Output the (x, y) coordinate of the center of the cell containing the given text.  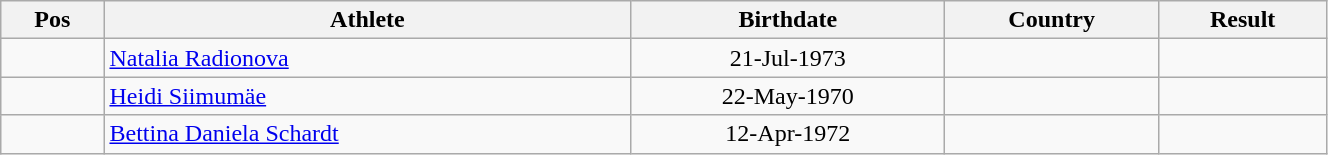
Result (1243, 20)
Bettina Daniela Schardt (368, 134)
Athlete (368, 20)
Natalia Radionova (368, 58)
22-May-1970 (788, 96)
21-Jul-1973 (788, 58)
Country (1052, 20)
12-Apr-1972 (788, 134)
Pos (52, 20)
Birthdate (788, 20)
Heidi Siimumäe (368, 96)
